Pinpoint the cell where the given text exists, returning its [x, y] midpoint coordinate. 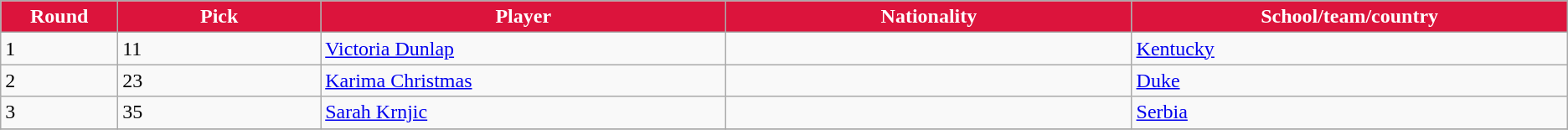
1 [59, 49]
35 [219, 112]
Pick [219, 17]
Kentucky [1349, 49]
2 [59, 81]
Karima Christmas [524, 81]
11 [219, 49]
Victoria Dunlap [524, 49]
Round [59, 17]
Duke [1349, 81]
School/team/country [1349, 17]
Serbia [1349, 112]
23 [219, 81]
3 [59, 112]
Player [524, 17]
Nationality [929, 17]
Sarah Krnjic [524, 112]
